Identify which cell holds the provided text, then report its (X, Y) central coordinate. 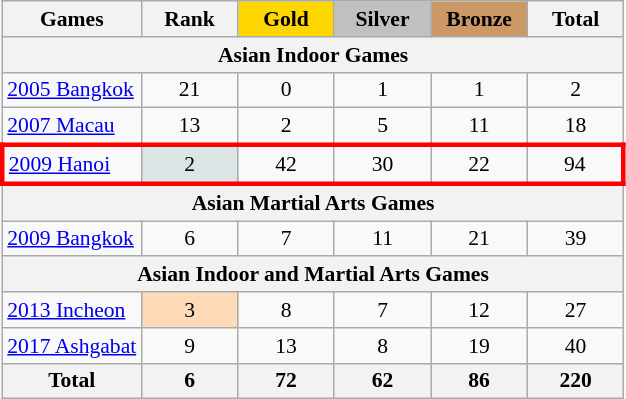
27 (576, 310)
Silver (382, 19)
19 (480, 346)
2005 Bangkok (72, 90)
Games (72, 19)
Rank (190, 19)
39 (576, 239)
2009 Bangkok (72, 239)
94 (576, 164)
3 (190, 310)
2013 Incheon (72, 310)
22 (480, 164)
Bronze (480, 19)
62 (382, 381)
18 (576, 126)
2007 Macau (72, 126)
Gold (286, 19)
30 (382, 164)
220 (576, 381)
Asian Indoor Games (313, 55)
42 (286, 164)
86 (480, 381)
5 (382, 126)
40 (576, 346)
72 (286, 381)
12 (480, 310)
9 (190, 346)
2009 Hanoi (72, 164)
0 (286, 90)
Asian Martial Arts Games (313, 202)
Asian Indoor and Martial Arts Games (313, 275)
2017 Ashgabat (72, 346)
